Return the [x, y] coordinate for the center point of the cell that contains the specified text.  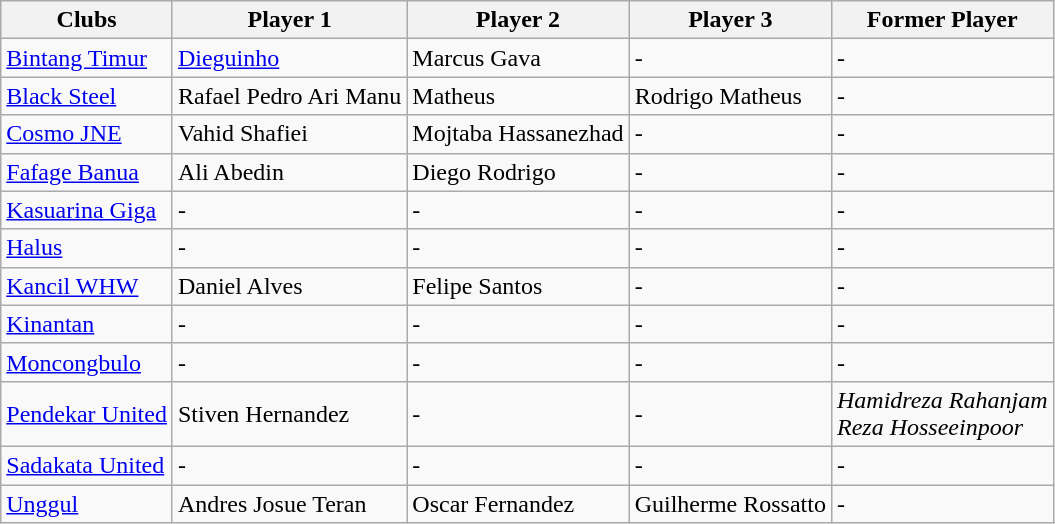
Diego Rodrigo [518, 172]
Guilherme Rossatto [730, 503]
Black Steel [87, 96]
Sadakata United [87, 465]
Ali Abedin [289, 172]
Daniel Alves [289, 286]
Fafage Banua [87, 172]
Moncongbulo [87, 362]
Player 2 [518, 20]
Rodrigo Matheus [730, 96]
Dieguinho [289, 58]
Player 3 [730, 20]
Kinantan [87, 324]
Player 1 [289, 20]
Cosmo JNE [87, 134]
Marcus Gava [518, 58]
Rafael Pedro Ari Manu [289, 96]
Mojtaba Hassanezhad [518, 134]
Stiven Hernandez [289, 414]
Matheus [518, 96]
Andres Josue Teran [289, 503]
Halus [87, 248]
Hamidreza Rahanjam Reza Hosseeinpoor [942, 414]
Former Player [942, 20]
Vahid Shafiei [289, 134]
Bintang Timur [87, 58]
Unggul [87, 503]
Kancil WHW [87, 286]
Pendekar United [87, 414]
Kasuarina Giga [87, 210]
Felipe Santos [518, 286]
Clubs [87, 20]
Oscar Fernandez [518, 503]
